For the text-containing cell, return its midpoint in (X, Y) coordinate format. 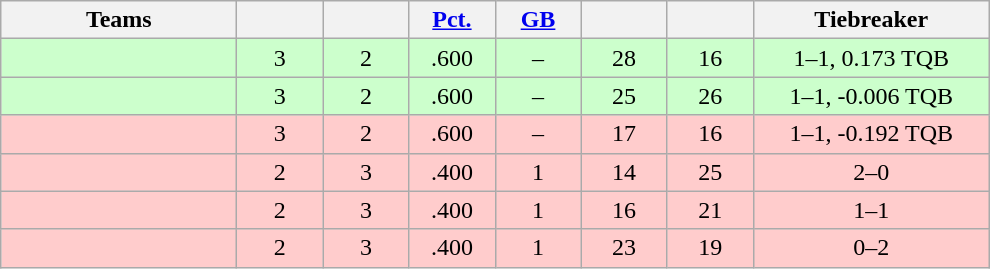
2–0 (871, 172)
26 (710, 96)
14 (624, 172)
GB (538, 20)
17 (624, 134)
1–1, -0.192 TQB (871, 134)
1–1, 0.173 TQB (871, 58)
Teams (119, 20)
28 (624, 58)
Tiebreaker (871, 20)
21 (710, 210)
Pct. (452, 20)
0–2 (871, 248)
1–1 (871, 210)
19 (710, 248)
23 (624, 248)
1–1, -0.006 TQB (871, 96)
